Scan for the cell matching the given text and deliver its (X, Y) coordinate at center. 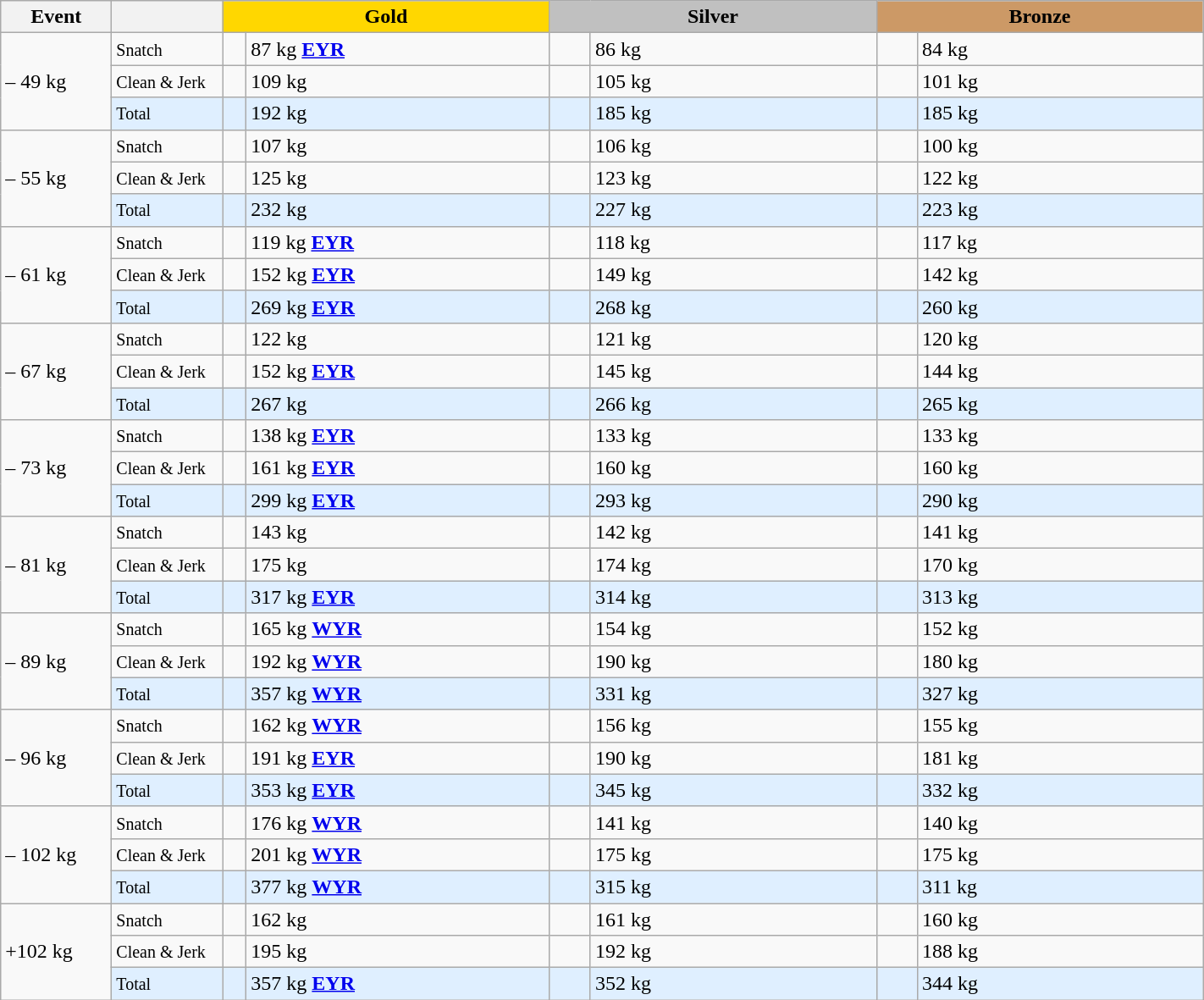
156 kg (733, 726)
– 73 kg (56, 468)
352 kg (733, 984)
181 kg (1060, 758)
269 kg EYR (398, 307)
– 61 kg (56, 274)
162 kg (398, 919)
154 kg (733, 629)
317 kg EYR (398, 597)
345 kg (733, 790)
266 kg (733, 404)
162 kg WYR (398, 726)
107 kg (398, 146)
– 81 kg (56, 565)
Event (56, 17)
106 kg (733, 146)
152 kg (1060, 629)
119 kg EYR (398, 242)
290 kg (1060, 500)
232 kg (398, 210)
Gold (386, 17)
– 89 kg (56, 661)
174 kg (733, 565)
101 kg (1060, 81)
155 kg (1060, 726)
313 kg (1060, 597)
195 kg (398, 952)
109 kg (398, 81)
Silver (713, 17)
332 kg (1060, 790)
Bronze (1040, 17)
293 kg (733, 500)
118 kg (733, 242)
180 kg (1060, 661)
– 49 kg (56, 81)
265 kg (1060, 404)
314 kg (733, 597)
– 67 kg (56, 371)
344 kg (1060, 984)
144 kg (1060, 371)
84 kg (1060, 49)
125 kg (398, 178)
86 kg (733, 49)
– 96 kg (56, 758)
145 kg (733, 371)
140 kg (1060, 822)
121 kg (733, 339)
138 kg EYR (398, 436)
191 kg EYR (398, 758)
– 55 kg (56, 178)
188 kg (1060, 952)
260 kg (1060, 307)
149 kg (733, 274)
315 kg (733, 887)
105 kg (733, 81)
311 kg (1060, 887)
331 kg (733, 693)
299 kg EYR (398, 500)
165 kg WYR (398, 629)
87 kg EYR (398, 49)
357 kg EYR (398, 984)
161 kg (733, 919)
+102 kg (56, 951)
201 kg WYR (398, 854)
267 kg (398, 404)
161 kg EYR (398, 468)
117 kg (1060, 242)
192 kg WYR (398, 661)
120 kg (1060, 339)
176 kg WYR (398, 822)
123 kg (733, 178)
170 kg (1060, 565)
143 kg (398, 533)
353 kg EYR (398, 790)
227 kg (733, 210)
327 kg (1060, 693)
268 kg (733, 307)
223 kg (1060, 210)
– 102 kg (56, 854)
100 kg (1060, 146)
357 kg WYR (398, 693)
377 kg WYR (398, 887)
